Extract the [X, Y] coordinate from the center of the cell holding the provided text.  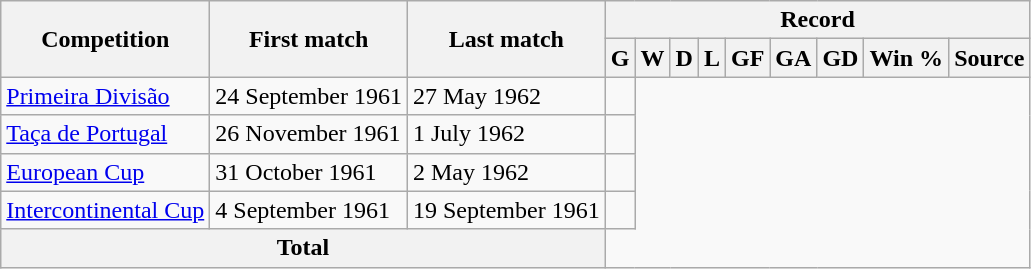
W [652, 58]
Win % [906, 58]
D [684, 58]
European Cup [106, 172]
Total [303, 248]
31 October 1961 [309, 172]
1 July 1962 [506, 134]
GD [840, 58]
Intercontinental Cup [106, 210]
GF [747, 58]
Competition [106, 39]
24 September 1961 [309, 96]
Taça de Portugal [106, 134]
2 May 1962 [506, 172]
Primeira Divisão [106, 96]
Record [818, 20]
27 May 1962 [506, 96]
19 September 1961 [506, 210]
Last match [506, 39]
G [620, 58]
4 September 1961 [309, 210]
First match [309, 39]
GA [794, 58]
L [712, 58]
Source [990, 58]
26 November 1961 [309, 134]
